Determine the [x, y] coordinate at the center of the cell enclosing the given text.  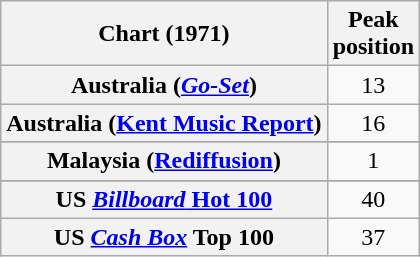
Australia (Go-Set) [164, 85]
13 [373, 85]
40 [373, 199]
US Cash Box Top 100 [164, 237]
Chart (1971) [164, 34]
US Billboard Hot 100 [164, 199]
Malaysia (Rediffusion) [164, 161]
1 [373, 161]
Peakposition [373, 34]
16 [373, 123]
Australia (Kent Music Report) [164, 123]
37 [373, 237]
